Scan for the cell matching the given text and deliver its [x, y] coordinate at center. 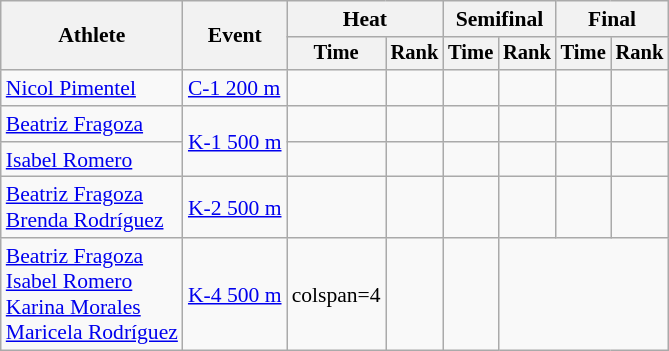
Nicol Pimentel [92, 88]
K-2 500 m [235, 208]
Athlete [92, 36]
colspan=4 [336, 294]
C-1 200 m [235, 88]
Beatriz FragozaBrenda Rodríguez [92, 208]
K-1 500 m [235, 142]
Isabel Romero [92, 160]
Heat [366, 19]
Semifinal [499, 19]
Beatriz FragozaIsabel RomeroKarina MoralesMaricela Rodríguez [92, 294]
Final [612, 19]
Event [235, 36]
K-4 500 m [235, 294]
Beatriz Fragoza [92, 124]
